From the cell containing the given text, extract its center point as [X, Y] coordinate. 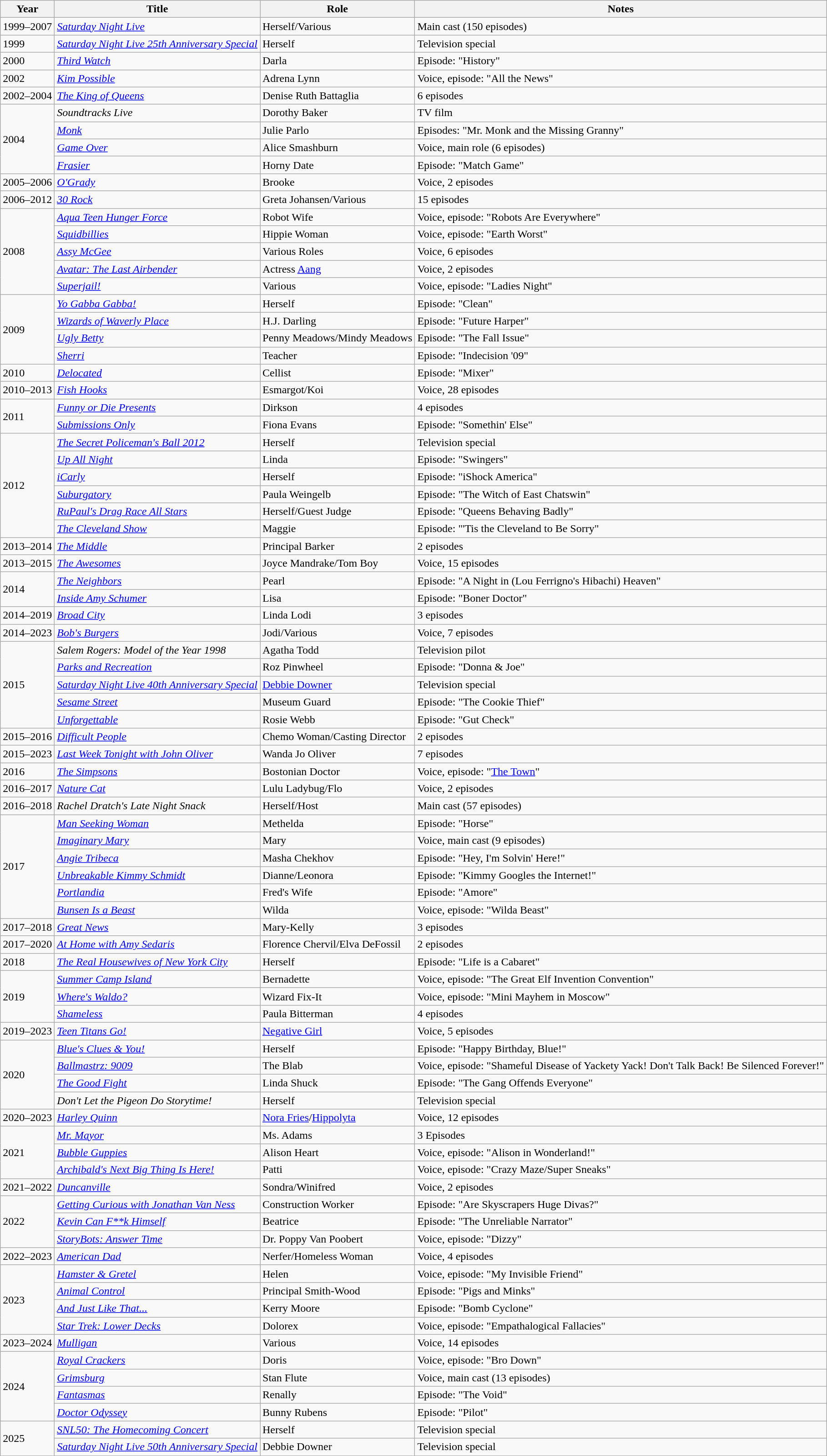
Voice, 6 episodes [620, 252]
2020–2023 [27, 1118]
Linda Lodi [338, 615]
The Middle [157, 546]
Voice, episode: "Dizzy" [620, 1239]
Voice, episode: "All the News" [620, 78]
Episode: "Queens Behaving Badly" [620, 512]
The King of Queens [157, 96]
At Home with Amy Sedaris [157, 944]
2011 [27, 416]
Voice, 5 episodes [620, 1031]
2016 [27, 771]
Doris [338, 1360]
Year [27, 9]
The Cleveland Show [157, 529]
Kerry Moore [338, 1308]
Episode: "Pigs and Minks" [620, 1291]
Nora Fries/Hippolyta [338, 1118]
Voice, 28 episodes [620, 390]
Bob's Burgers [157, 633]
2010–2013 [27, 390]
Saturday Night Live [157, 26]
Unbreakable Kimmy Schmidt [157, 875]
Episode: "History" [620, 61]
Roz Pinwheel [338, 667]
Parks and Recreation [157, 667]
Ugly Betty [157, 338]
Dirkson [338, 407]
Linda Shuck [338, 1083]
Voice, 12 episodes [620, 1118]
Episode: "Kimmy Googles the Internet!" [620, 875]
Stan Flute [338, 1378]
Penny Meadows/Mindy Meadows [338, 338]
Dianne/Leonora [338, 875]
Harley Quinn [157, 1118]
Great News [157, 927]
Voice, episode: "The Town" [620, 771]
Masha Chekhov [338, 858]
2023–2024 [27, 1343]
Lulu Ladybug/Flo [338, 789]
2018 [27, 962]
Fred's Wife [338, 893]
The Awesomes [157, 563]
2021–2022 [27, 1187]
2002 [27, 78]
Teen Titans Go! [157, 1031]
RuPaul's Drag Race All Stars [157, 512]
Episode: "The Unreliable Narrator" [620, 1222]
Voice, episode: "Wilda Beast" [620, 910]
Episode: "Happy Birthday, Blue!" [620, 1048]
2004 [27, 139]
Voice, main role (6 episodes) [620, 147]
Bunsen Is a Beast [157, 910]
Voice, episode: "Alison in Wonderland!" [620, 1152]
Beatrice [338, 1222]
Patti [338, 1170]
Voice, 7 episodes [620, 633]
Episodes: "Mr. Monk and the Missing Granny" [620, 130]
Episode: "iShock America" [620, 477]
2017–2020 [27, 944]
Episode: "Match Game" [620, 165]
Horny Date [338, 165]
2019 [27, 996]
Hippie Woman [338, 234]
Episode: "The Void" [620, 1395]
Cellist [338, 373]
2017 [27, 867]
H.J. Darling [338, 321]
Episode: "'Tis the Cleveland to Be Sorry" [620, 529]
Helen [338, 1273]
Mulligan [157, 1343]
Episode: "Future Harper" [620, 321]
Ballmastrz: 9009 [157, 1066]
Monk [157, 130]
Saturday Night Live 40th Anniversary Special [157, 685]
Greta Johansen/Various [338, 199]
Paula Weingelb [338, 494]
Dorothy Baker [338, 113]
Soundtracks Live [157, 113]
Notes [620, 9]
Frasier [157, 165]
2015–2023 [27, 754]
Denise Ruth Battaglia [338, 96]
Bernadette [338, 979]
2006–2012 [27, 199]
Voice, episode: "Crazy Maze/Super Sneaks" [620, 1170]
The Simpsons [157, 771]
Dolorex [338, 1326]
2021 [27, 1152]
Episode: "Horse" [620, 823]
And Just Like That... [157, 1308]
Man Seeking Woman [157, 823]
Rachel Dratch's Late Night Snack [157, 806]
Suburgatory [157, 494]
Episode: "Swingers" [620, 459]
Rosie Webb [338, 719]
Episode: "The Cookie Thief" [620, 702]
Royal Crackers [157, 1360]
StoryBots: Answer Time [157, 1239]
Wilda [338, 910]
Robot Wife [338, 217]
Don't Let the Pigeon Do Storytime! [157, 1101]
Sondra/Winifred [338, 1187]
Construction Worker [338, 1204]
Last Week Tonight with John Oliver [157, 754]
15 episodes [620, 199]
Principal Barker [338, 546]
Episode: "Gut Check" [620, 719]
Difficult People [157, 736]
Nature Cat [157, 789]
2017–2018 [27, 927]
Voice, episode: "Ladies Night" [620, 286]
2008 [27, 252]
Darla [338, 61]
Saturday Night Live 25th Anniversary Special [157, 44]
Voice, episode: "Shameful Disease of Yackety Yack! Don't Talk Back! Be Silenced Forever!" [620, 1066]
Actress Aang [338, 269]
Episode: "Mixer" [620, 373]
Blue's Clues & You! [157, 1048]
The Blab [338, 1066]
Voice, 15 episodes [620, 563]
Animal Control [157, 1291]
1999–2007 [27, 26]
3 Episodes [620, 1135]
Summer Camp Island [157, 979]
Funny or Die Presents [157, 407]
Archibald's Next Big Thing Is Here! [157, 1170]
Teacher [338, 355]
2016–2018 [27, 806]
Duncanville [157, 1187]
Shameless [157, 1014]
2025 [27, 1438]
Portlandia [157, 893]
Grimsburg [157, 1378]
The Neighbors [157, 581]
Voice, episode: "My Invisible Friend" [620, 1273]
Bubble Guppies [157, 1152]
Main cast (150 episodes) [620, 26]
Delocated [157, 373]
Adrena Lynn [338, 78]
2014 [27, 589]
Nerfer/Homeless Woman [338, 1256]
Saturday Night Live 50th Anniversary Special [157, 1447]
Various Roles [338, 252]
Sherri [157, 355]
Kim Possible [157, 78]
Up All Night [157, 459]
Inside Amy Schumer [157, 598]
Episode: "A Night in (Lou Ferrigno's Hibachi) Heaven" [620, 581]
2019–2023 [27, 1031]
2022 [27, 1222]
Herself/Various [338, 26]
Episode: "Amore" [620, 893]
2020 [27, 1074]
1999 [27, 44]
Fiona Evans [338, 425]
Voice, episode: "The Great Elf Invention Convention" [620, 979]
Bostonian Doctor [338, 771]
Episode: "Pilot" [620, 1412]
Voice, episode: "Earth Worst" [620, 234]
2014–2023 [27, 633]
2015–2016 [27, 736]
Herself/Host [338, 806]
7 episodes [620, 754]
2024 [27, 1386]
Third Watch [157, 61]
Florence Chervil/Elva DeFossil [338, 944]
2005–2006 [27, 182]
TV film [620, 113]
Game Over [157, 147]
Mary-Kelly [338, 927]
Voice, main cast (13 episodes) [620, 1378]
Agatha Todd [338, 650]
2010 [27, 373]
Broad City [157, 615]
Alice Smashburn [338, 147]
Title [157, 9]
Episode: "Hey, I'm Solvin' Here!" [620, 858]
Imaginary Mary [157, 841]
Julie Parlo [338, 130]
2002–2004 [27, 96]
Mr. Mayor [157, 1135]
Voice, episode: "Bro Down" [620, 1360]
Where's Waldo? [157, 996]
Brooke [338, 182]
Esmargot/Koi [338, 390]
Museum Guard [338, 702]
Maggie [338, 529]
Unforgettable [157, 719]
2016–2017 [27, 789]
Getting Curious with Jonathan Van Ness [157, 1204]
Alison Heart [338, 1152]
2023 [27, 1299]
Salem Rogers: Model of the Year 1998 [157, 650]
Main cast (57 episodes) [620, 806]
Role [338, 9]
Bunny Rubens [338, 1412]
Superjail! [157, 286]
Episode: "The Witch of East Chatswin" [620, 494]
Yo Gabba Gabba! [157, 304]
2022–2023 [27, 1256]
O'Grady [157, 182]
2009 [27, 330]
Wizards of Waverly Place [157, 321]
2000 [27, 61]
Television pilot [620, 650]
Methelda [338, 823]
Fantasmas [157, 1395]
Star Trek: Lower Decks [157, 1326]
iCarly [157, 477]
Avatar: The Last Airbender [157, 269]
30 Rock [157, 199]
Episode: "Clean" [620, 304]
Episode: "The Gang Offends Everyone" [620, 1083]
The Secret Policeman's Ball 2012 [157, 442]
Submissions Only [157, 425]
Voice, episode: "Robots Are Everywhere" [620, 217]
2013–2015 [27, 563]
Jodi/Various [338, 633]
Voice, 4 episodes [620, 1256]
Negative Girl [338, 1031]
Mary [338, 841]
2012 [27, 485]
The Real Housewives of New York City [157, 962]
Episode: "Boner Doctor" [620, 598]
Episode: "Somethin' Else" [620, 425]
Episode: "Bomb Cyclone" [620, 1308]
Episode: "Indecision '09" [620, 355]
Pearl [338, 581]
Linda [338, 459]
Voice, main cast (9 episodes) [620, 841]
Kevin Can F**k Himself [157, 1222]
Dr. Poppy Van Poobert [338, 1239]
Voice, 14 episodes [620, 1343]
Episode: "The Fall Issue" [620, 338]
Joyce Mandrake/Tom Boy [338, 563]
2013–2014 [27, 546]
Voice, episode: "Mini Mayhem in Moscow" [620, 996]
Doctor Odyssey [157, 1412]
Episode: "Life is a Cabaret" [620, 962]
Principal Smith-Wood [338, 1291]
Episode: "Are Skyscrapers Huge Divas?" [620, 1204]
Squidbillies [157, 234]
Lisa [338, 598]
Fish Hooks [157, 390]
Wanda Jo Oliver [338, 754]
Chemo Woman/Casting Director [338, 736]
2014–2019 [27, 615]
Hamster & Gretel [157, 1273]
Renally [338, 1395]
Assy McGee [157, 252]
Herself/Guest Judge [338, 512]
2015 [27, 685]
American Dad [157, 1256]
Wizard Fix-It [338, 996]
The Good Fight [157, 1083]
SNL50: The Homecoming Concert [157, 1430]
Aqua Teen Hunger Force [157, 217]
Voice, episode: "Empathalogical Fallacies" [620, 1326]
Paula Bitterman [338, 1014]
Ms. Adams [338, 1135]
Episode: "Donna & Joe" [620, 667]
6 episodes [620, 96]
Angie Tribeca [157, 858]
Sesame Street [157, 702]
